Capture the cell that displays the provided text and extract its (X, Y) central coordinate. 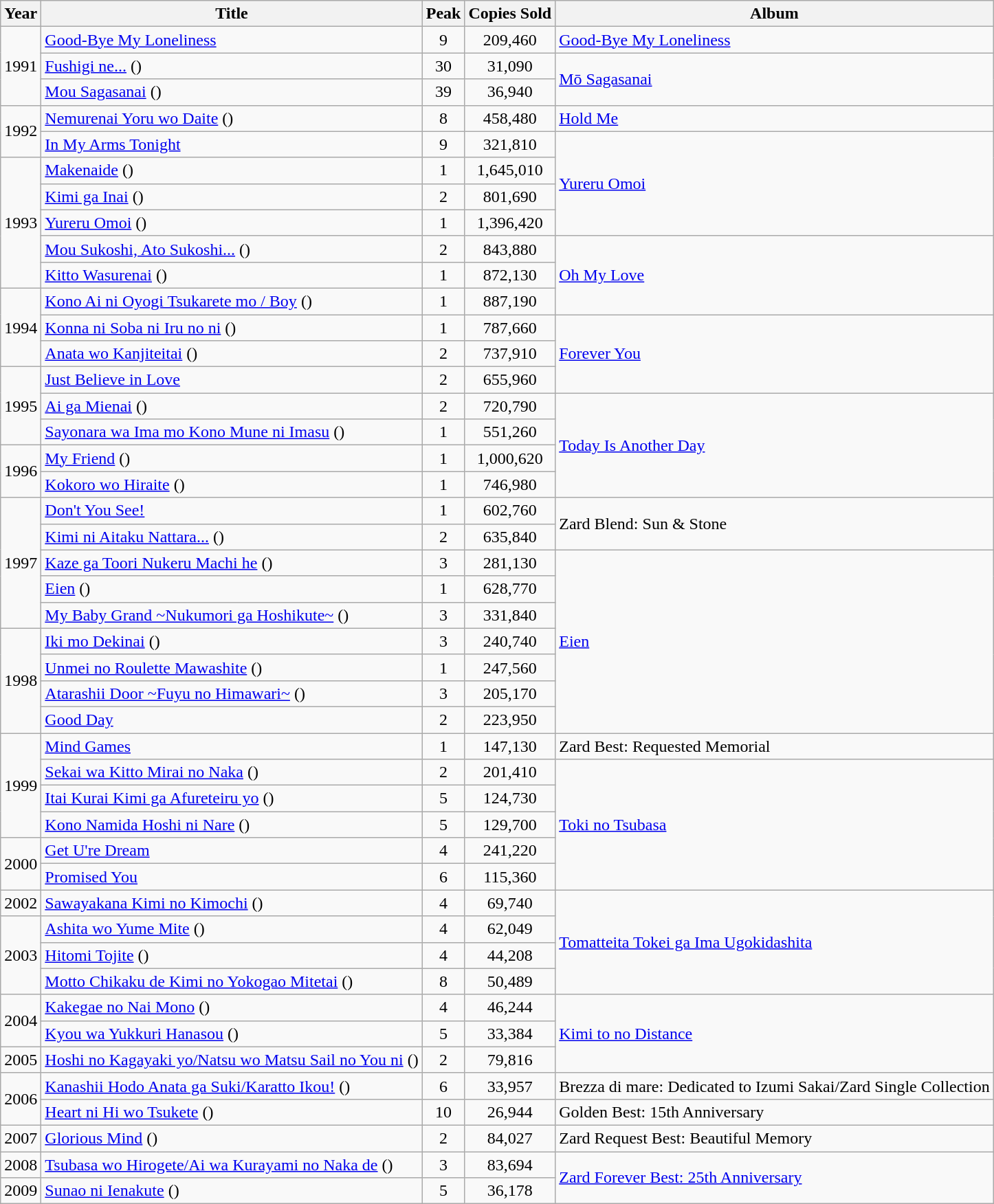
1997 (21, 563)
872,130 (510, 275)
33,957 (510, 1086)
1992 (21, 131)
Itai Kurai Kimi ga Afureteiru yo () (232, 799)
10 (443, 1112)
Zard Forever Best: 25th Anniversary (775, 1178)
Hitomi Tojite () (232, 955)
84,027 (510, 1138)
Motto Chikaku de Kimi no Yokogao Mitetai () (232, 981)
201,410 (510, 772)
147,130 (510, 746)
Kono Namida Hoshi ni Nare () (232, 825)
737,910 (510, 354)
2005 (21, 1060)
Nemurenai Yoru wo Daite () (232, 118)
Sekai wa Kitto Mirai no Naka () (232, 772)
1,000,620 (510, 458)
2004 (21, 1021)
124,730 (510, 799)
Mō Sagasanai (775, 79)
69,740 (510, 903)
240,740 (510, 641)
Hold Me (775, 118)
Tomatteita Tokei ga Ima Ugokidashita (775, 942)
Ai ga Mienai () (232, 406)
2007 (21, 1138)
628,770 (510, 589)
Kimi ni Aitaku Nattara... () (232, 537)
1996 (21, 471)
Glorious Mind () (232, 1138)
Mou Sukoshi, Ato Sukoshi... () (232, 249)
36,178 (510, 1191)
Heart ni Hi wo Tsukete () (232, 1112)
1999 (21, 785)
1995 (21, 406)
62,049 (510, 929)
Album (775, 14)
2002 (21, 903)
Kono Ai ni Oyogi Tsukarete mo / Boy () (232, 301)
Atarashii Door ~Fuyu no Himawari~ () (232, 693)
205,170 (510, 693)
801,690 (510, 197)
Anata wo Kanjiteitai () (232, 354)
1,396,420 (510, 223)
Konna ni Soba ni Iru no ni () (232, 328)
Kyou wa Yukkuri Hanasou () (232, 1034)
Kitto Wasurenai () (232, 275)
551,260 (510, 432)
2008 (21, 1165)
655,960 (510, 380)
Mou Sagasanai () (232, 92)
887,190 (510, 301)
115,360 (510, 877)
79,816 (510, 1060)
In My Arms Tonight (232, 144)
Don't You See! (232, 511)
843,880 (510, 249)
1994 (21, 327)
281,130 (510, 563)
26,944 (510, 1112)
Makenaide () (232, 170)
Brezza di mare: Dedicated to Izumi Sakai/Zard Single Collection (775, 1086)
129,700 (510, 825)
Yureru Omoi () (232, 223)
Kimi to no Distance (775, 1034)
Oh My Love (775, 275)
1998 (21, 680)
Sawayakana Kimi no Kimochi () (232, 903)
635,840 (510, 537)
746,980 (510, 484)
321,810 (510, 144)
Unmei no Roulette Mawashite () (232, 667)
2009 (21, 1191)
Title (232, 14)
Today Is Another Day (775, 445)
Copies Sold (510, 14)
Just Believe in Love (232, 380)
Sayonara wa Ima mo Kono Mune ni Imasu () (232, 432)
Kakegae no Nai Mono () (232, 1007)
Year (21, 14)
Yureru Omoi (775, 183)
Fushigi ne... () (232, 66)
331,840 (510, 615)
602,760 (510, 511)
458,480 (510, 118)
44,208 (510, 955)
My Baby Grand ~Nukumori ga Hoshikute~ () (232, 615)
1,645,010 (510, 170)
2006 (21, 1099)
2003 (21, 955)
39 (443, 92)
50,489 (510, 981)
30 (443, 66)
Mind Games (232, 746)
Ashita wo Yume Mite () (232, 929)
My Friend () (232, 458)
209,460 (510, 40)
Kaze ga Toori Nukeru Machi he () (232, 563)
31,090 (510, 66)
1993 (21, 223)
Zard Best: Requested Memorial (775, 746)
Sunao ni Ienakute () (232, 1191)
Kokoro wo Hiraite () (232, 484)
Hoshi no Kagayaki yo/Natsu wo Matsu Sail no You ni () (232, 1060)
720,790 (510, 406)
247,560 (510, 667)
Peak (443, 14)
Good Day (232, 720)
Forever You (775, 354)
Get U're Dream (232, 851)
Toki no Tsubasa (775, 825)
Eien () (232, 589)
1991 (21, 66)
2000 (21, 864)
36,940 (510, 92)
787,660 (510, 328)
Zard Request Best: Beautiful Memory (775, 1138)
Kanashii Hodo Anata ga Suki/Karatto Ikou! () (232, 1086)
Eien (775, 641)
Kimi ga Inai () (232, 197)
Promised You (232, 877)
Tsubasa wo Hirogete/Ai wa Kurayami no Naka de () (232, 1165)
83,694 (510, 1165)
223,950 (510, 720)
Zard Blend: Sun & Stone (775, 524)
Golden Best: 15th Anniversary (775, 1112)
241,220 (510, 851)
33,384 (510, 1034)
Iki mo Dekinai () (232, 641)
46,244 (510, 1007)
